For the text-containing cell, return its midpoint in [x, y] coordinate format. 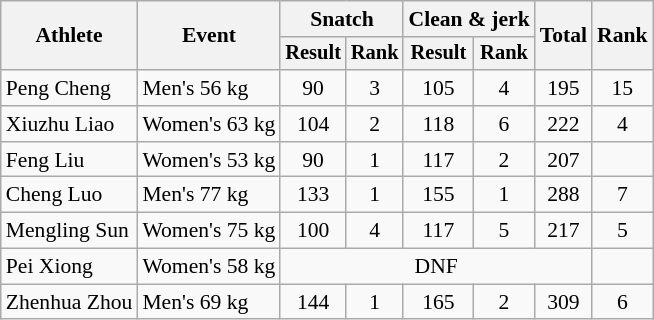
Feng Liu [70, 160]
217 [564, 231]
Women's 63 kg [208, 124]
3 [375, 88]
222 [564, 124]
100 [313, 231]
Zhenhua Zhou [70, 302]
118 [438, 124]
104 [313, 124]
Event [208, 36]
Pei Xiong [70, 267]
105 [438, 88]
DNF [436, 267]
133 [313, 195]
288 [564, 195]
144 [313, 302]
Total [564, 36]
Mengling Sun [70, 231]
Women's 53 kg [208, 160]
Men's 56 kg [208, 88]
Peng Cheng [70, 88]
309 [564, 302]
7 [622, 195]
Snatch [342, 19]
Women's 58 kg [208, 267]
Cheng Luo [70, 195]
Clean & jerk [468, 19]
Men's 77 kg [208, 195]
Women's 75 kg [208, 231]
Men's 69 kg [208, 302]
Xiuzhu Liao [70, 124]
165 [438, 302]
155 [438, 195]
207 [564, 160]
Athlete [70, 36]
195 [564, 88]
15 [622, 88]
